Identify which cell holds the provided text, then report its [x, y] central coordinate. 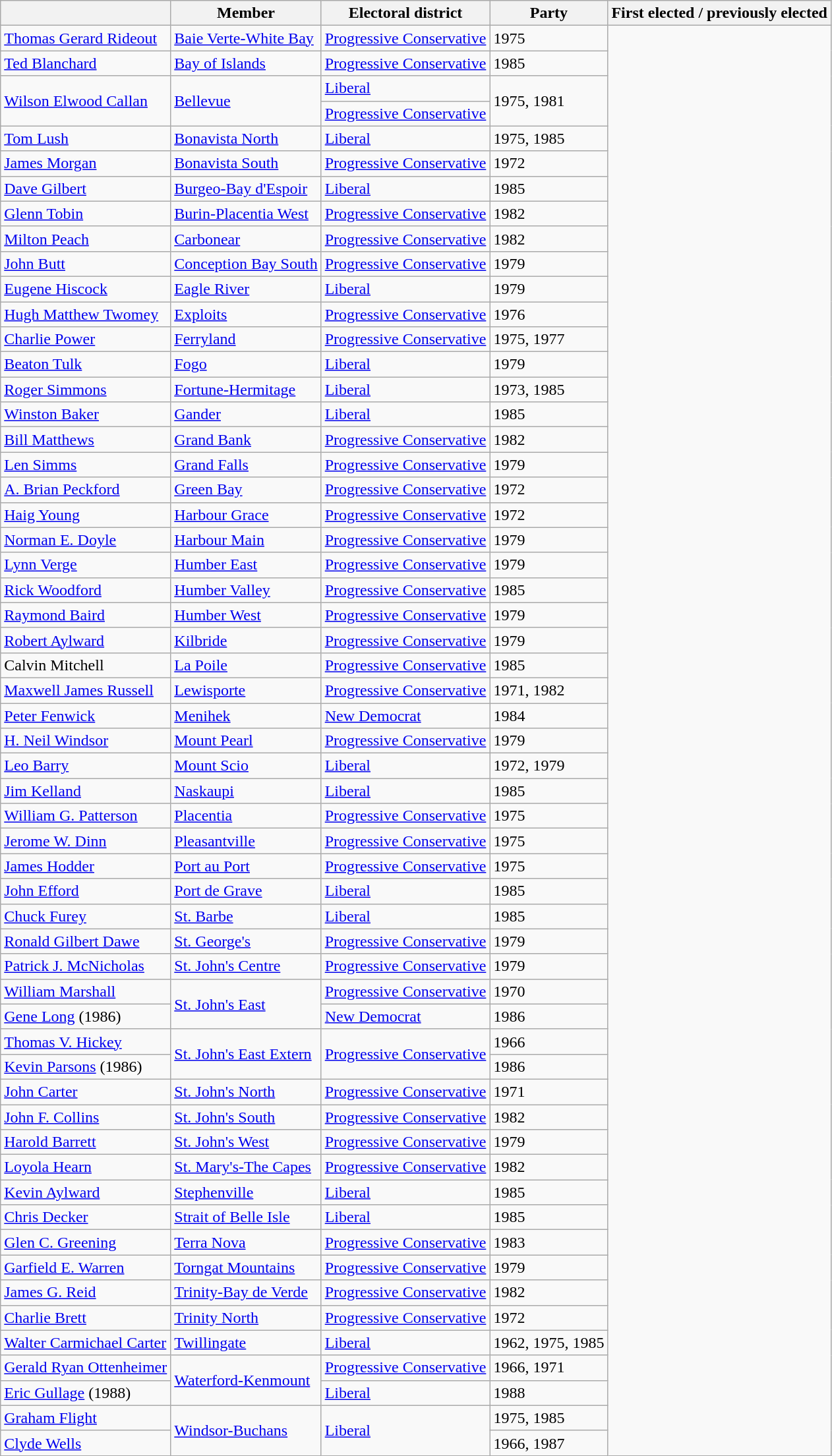
Jerome W. Dinn [86, 841]
John Butt [86, 264]
Baie Verte-White Bay [246, 38]
Gerald Ryan Ottenheimer [86, 1368]
Glen C. Greening [86, 1242]
Fortune-Hermitage [246, 390]
St. Mary's-The Capes [246, 1167]
Bellevue [246, 101]
Menihek [246, 715]
1966 [549, 1041]
St. Barbe [246, 916]
Clyde Wells [86, 1443]
Torngat Mountains [246, 1267]
1966, 1987 [549, 1443]
Gene Long (1986) [86, 1016]
Mount Pearl [246, 741]
Stephenville [246, 1192]
Placentia [246, 816]
Rick Woodford [86, 590]
James G. Reid [86, 1293]
Tom Lush [86, 138]
Roger Simmons [86, 390]
Eagle River [246, 289]
Windsor-Buchans [246, 1430]
Winston Baker [86, 415]
William Marshall [86, 991]
Garfield E. Warren [86, 1267]
Humber Valley [246, 590]
James Morgan [86, 163]
1970 [549, 991]
1976 [549, 314]
Harold Barrett [86, 1142]
Fogo [246, 364]
1975, 1977 [549, 339]
Kilbride [246, 640]
Maxwell James Russell [86, 690]
Terra Nova [246, 1242]
Peter Fenwick [86, 715]
John Carter [86, 1092]
La Poile [246, 665]
Patrick J. McNicholas [86, 966]
Bay of Islands [246, 63]
First elected / previously elected [720, 13]
H. Neil Windsor [86, 741]
St. John's East Extern [246, 1054]
Haig Young [86, 515]
Eric Gullage (1988) [86, 1393]
Chuck Furey [86, 916]
Gander [246, 415]
Grand Bank [246, 440]
Bonavista South [246, 163]
Bill Matthews [86, 440]
Charlie Power [86, 339]
Thomas Gerard Rideout [86, 38]
Strait of Belle Isle [246, 1217]
Lewisporte [246, 690]
Milton Peach [86, 239]
Port de Grave [246, 891]
Robert Aylward [86, 640]
1966, 1971 [549, 1368]
Calvin Mitchell [86, 665]
Chris Decker [86, 1217]
John Efford [86, 891]
St. George's [246, 941]
1973, 1985 [549, 390]
Electoral district [405, 13]
1971 [549, 1092]
Eugene Hiscock [86, 289]
Burin-Placentia West [246, 214]
Glenn Tobin [86, 214]
Kevin Aylward [86, 1192]
Thomas V. Hickey [86, 1041]
Loyola Hearn [86, 1167]
Burgeo-Bay d'Espoir [246, 189]
Trinity North [246, 1318]
Port au Port [246, 866]
Lynn Verge [86, 565]
Humber West [246, 615]
Beaton Tulk [86, 364]
Len Simms [86, 465]
Norman E. Doyle [86, 540]
Graham Flight [86, 1418]
Exploits [246, 314]
1962, 1975, 1985 [549, 1343]
Walter Carmichael Carter [86, 1343]
Jim Kelland [86, 791]
Carbonear [246, 239]
St. John's South [246, 1117]
Leo Barry [86, 766]
Trinity-Bay de Verde [246, 1293]
A. Brian Peckford [86, 490]
1988 [549, 1393]
St. John's East [246, 1004]
John F. Collins [86, 1117]
1983 [549, 1242]
1972, 1979 [549, 766]
Green Bay [246, 490]
William G. Patterson [86, 816]
1971, 1982 [549, 690]
Party [549, 13]
St. John's West [246, 1142]
Waterford-Kenmount [246, 1380]
Ted Blanchard [86, 63]
St. John's North [246, 1092]
Charlie Brett [86, 1318]
Conception Bay South [246, 264]
1975, 1981 [549, 101]
Kevin Parsons (1986) [86, 1066]
Harbour Grace [246, 515]
James Hodder [86, 866]
Bonavista North [246, 138]
1984 [549, 715]
St. John's Centre [246, 966]
Ferryland [246, 339]
Member [246, 13]
Humber East [246, 565]
Hugh Matthew Twomey [86, 314]
Ronald Gilbert Dawe [86, 941]
Dave Gilbert [86, 189]
Raymond Baird [86, 615]
Wilson Elwood Callan [86, 101]
Grand Falls [246, 465]
Mount Scio [246, 766]
Twillingate [246, 1343]
Harbour Main [246, 540]
Naskaupi [246, 791]
Pleasantville [246, 841]
